Capture the cell that displays the provided text and extract its [x, y] central coordinate. 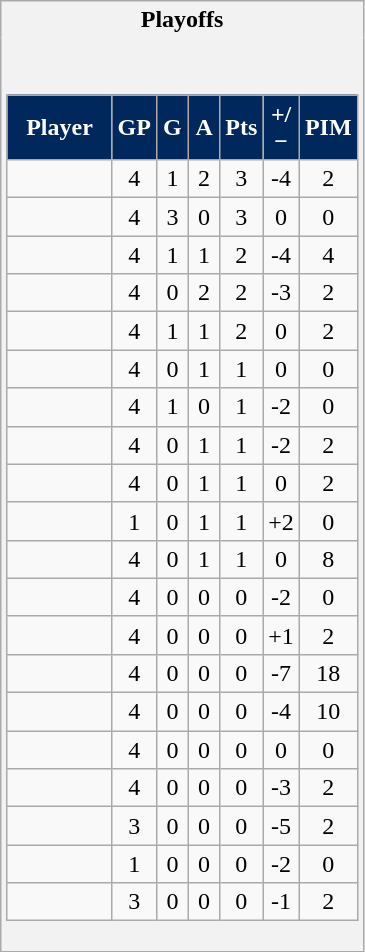
-1 [282, 902]
+2 [282, 521]
PIM [328, 128]
Playoffs [182, 20]
18 [328, 673]
A [204, 128]
-7 [282, 673]
10 [328, 712]
-5 [282, 826]
GP [134, 128]
Player [60, 128]
+/− [282, 128]
Pts [242, 128]
G [172, 128]
8 [328, 559]
+1 [282, 635]
